Extract the (x, y) coordinate from the center of the cell holding the provided text.  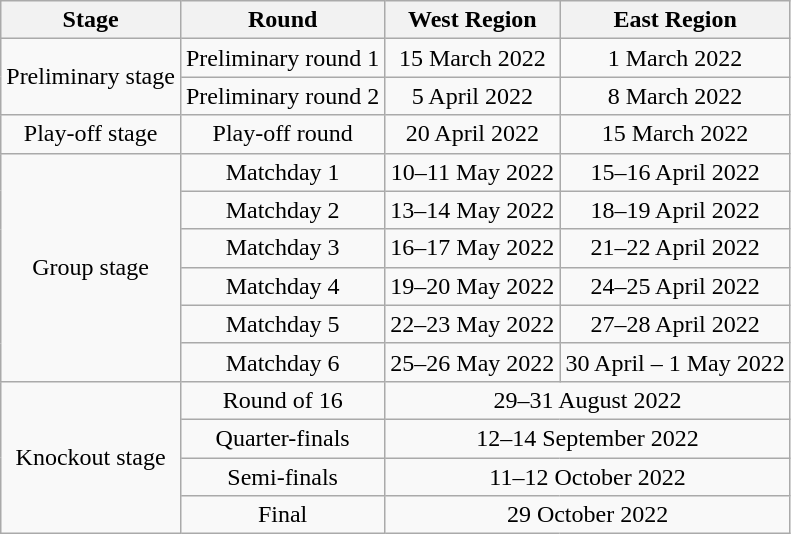
29–31 August 2022 (588, 400)
Matchday 6 (282, 362)
Stage (91, 20)
Matchday 4 (282, 286)
Preliminary round 1 (282, 58)
Semi-finals (282, 477)
13–14 May 2022 (472, 210)
24–25 April 2022 (675, 286)
10–11 May 2022 (472, 172)
Play-off stage (91, 134)
Quarter-finals (282, 438)
Round (282, 20)
8 March 2022 (675, 96)
Matchday 2 (282, 210)
Final (282, 515)
Preliminary round 2 (282, 96)
18–19 April 2022 (675, 210)
Group stage (91, 267)
5 April 2022 (472, 96)
Play-off round (282, 134)
Matchday 3 (282, 248)
Round of 16 (282, 400)
16–17 May 2022 (472, 248)
15–16 April 2022 (675, 172)
22–23 May 2022 (472, 324)
29 October 2022 (588, 515)
East Region (675, 20)
21–22 April 2022 (675, 248)
25–26 May 2022 (472, 362)
Preliminary stage (91, 77)
12–14 September 2022 (588, 438)
Matchday 1 (282, 172)
Knockout stage (91, 457)
19–20 May 2022 (472, 286)
West Region (472, 20)
1 March 2022 (675, 58)
30 April – 1 May 2022 (675, 362)
27–28 April 2022 (675, 324)
20 April 2022 (472, 134)
11–12 October 2022 (588, 477)
Matchday 5 (282, 324)
